Scan for the cell matching the given text and deliver its (x, y) coordinate at center. 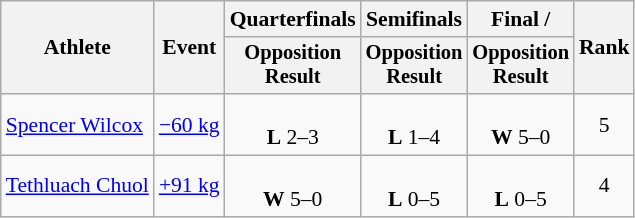
4 (604, 186)
Event (190, 48)
Final / (520, 19)
L 1–4 (414, 124)
Spencer Wilcox (78, 124)
Athlete (78, 48)
5 (604, 124)
Rank (604, 48)
L 2–3 (293, 124)
Semifinals (414, 19)
+91 kg (190, 186)
−60 kg (190, 124)
Quarterfinals (293, 19)
Tethluach Chuol (78, 186)
